Search for the cell housing the specified text and yield its (X, Y) center coordinate. 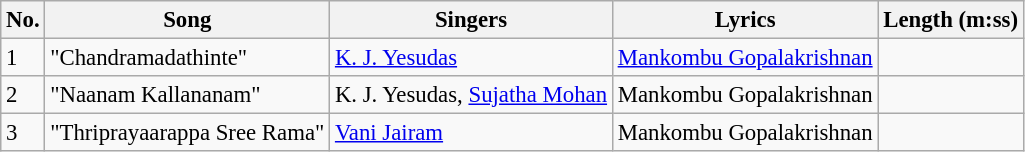
K. J. Yesudas (472, 58)
2 (23, 95)
Song (188, 20)
3 (23, 133)
Length (m:ss) (950, 20)
"Thriprayaarappa Sree Rama" (188, 133)
"Naanam Kallananam" (188, 95)
"Chandramadathinte" (188, 58)
Singers (472, 20)
1 (23, 58)
Vani Jairam (472, 133)
Lyrics (745, 20)
K. J. Yesudas, Sujatha Mohan (472, 95)
No. (23, 20)
